For the text-containing cell, return its midpoint in [X, Y] coordinate format. 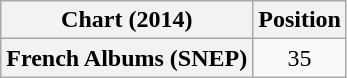
French Albums (SNEP) [127, 58]
35 [300, 58]
Position [300, 20]
Chart (2014) [127, 20]
